Scan for the cell matching the given text and deliver its (x, y) coordinate at center. 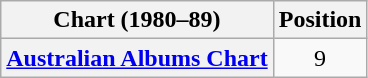
9 (320, 58)
Position (320, 20)
Chart (1980–89) (137, 20)
Australian Albums Chart (137, 58)
